Search for the cell housing the specified text and yield its [x, y] center coordinate. 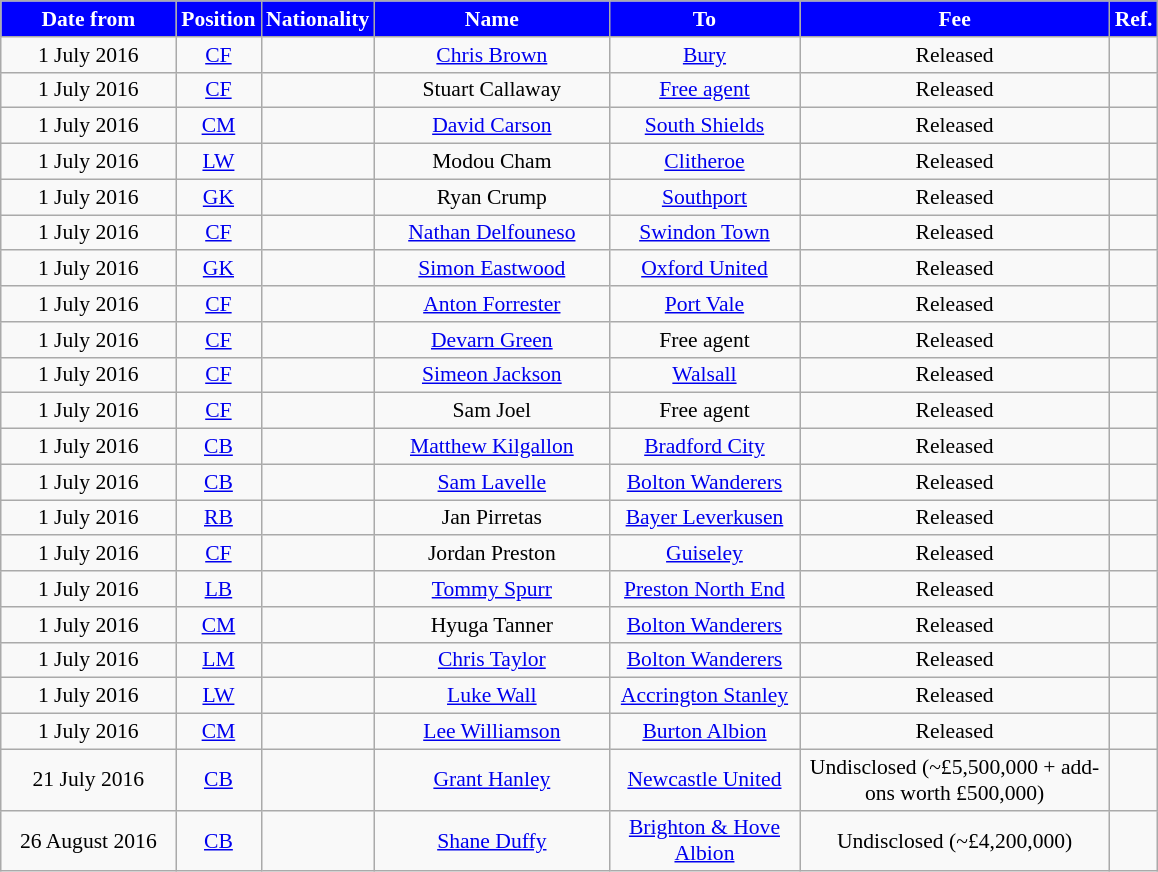
Devarn Green [492, 340]
Lee Williamson [492, 732]
Guiseley [704, 554]
Name [492, 19]
Hyuga Tanner [492, 625]
Modou Cham [492, 162]
Accrington Stanley [704, 696]
21 July 2016 [88, 780]
Undisclosed (~£5,500,000 + add-ons worth £500,000) [955, 780]
Southport [704, 197]
Burton Albion [704, 732]
Sam Joel [492, 411]
Brighton & Hove Albion [704, 840]
Bayer Leverkusen [704, 518]
Swindon Town [704, 233]
Grant Hanley [492, 780]
26 August 2016 [88, 840]
Chris Brown [492, 55]
Ryan Crump [492, 197]
Shane Duffy [492, 840]
Oxford United [704, 269]
Nationality [318, 19]
Tommy Spurr [492, 589]
Simeon Jackson [492, 375]
David Carson [492, 126]
To [704, 19]
Anton Forrester [492, 304]
Date from [88, 19]
Simon Eastwood [492, 269]
Sam Lavelle [492, 482]
Bury [704, 55]
Matthew Kilgallon [492, 447]
Luke Wall [492, 696]
Newcastle United [704, 780]
RB [218, 518]
Ref. [1134, 19]
Stuart Callaway [492, 90]
Preston North End [704, 589]
Clitheroe [704, 162]
Jan Pirretas [492, 518]
Walsall [704, 375]
South Shields [704, 126]
Fee [955, 19]
Position [218, 19]
Nathan Delfouneso [492, 233]
LM [218, 660]
Jordan Preston [492, 554]
Chris Taylor [492, 660]
Bradford City [704, 447]
Undisclosed (~£4,200,000) [955, 840]
Port Vale [704, 304]
LB [218, 589]
